Detect which cell encompasses the target text, then output its (X, Y) center coordinate. 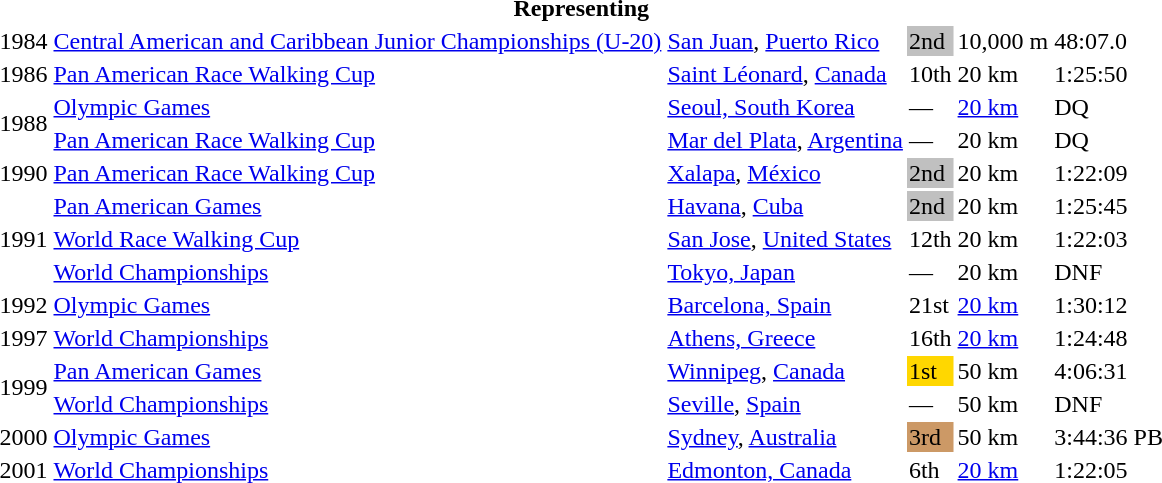
21st (930, 305)
World Race Walking Cup (358, 239)
1st (930, 371)
Sydney, Australia (786, 437)
Barcelona, Spain (786, 305)
Seoul, South Korea (786, 107)
Havana, Cuba (786, 206)
Winnipeg, Canada (786, 371)
10,000 m (1003, 41)
Central American and Caribbean Junior Championships (U-20) (358, 41)
16th (930, 338)
Xalapa, México (786, 173)
10th (930, 74)
12th (930, 239)
Saint Léonard, Canada (786, 74)
3rd (930, 437)
San Jose, United States (786, 239)
San Juan, Puerto Rico (786, 41)
Mar del Plata, Argentina (786, 140)
Seville, Spain (786, 404)
Athens, Greece (786, 338)
Tokyo, Japan (786, 272)
